Scan for the cell matching the given text and deliver its [x, y] coordinate at center. 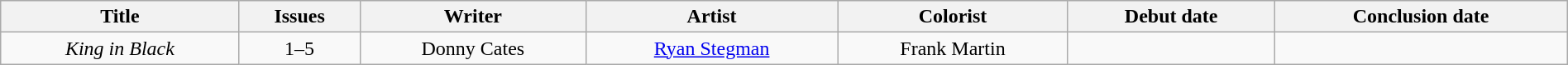
Colorist [953, 17]
Artist [712, 17]
Conclusion date [1421, 17]
Issues [299, 17]
Donny Cates [473, 48]
1–5 [299, 48]
Title [120, 17]
Debut date [1171, 17]
King in Black [120, 48]
Writer [473, 17]
Ryan Stegman [712, 48]
Frank Martin [953, 48]
